Find where the given text appears and provide that cell's center as (x, y) coordinate. 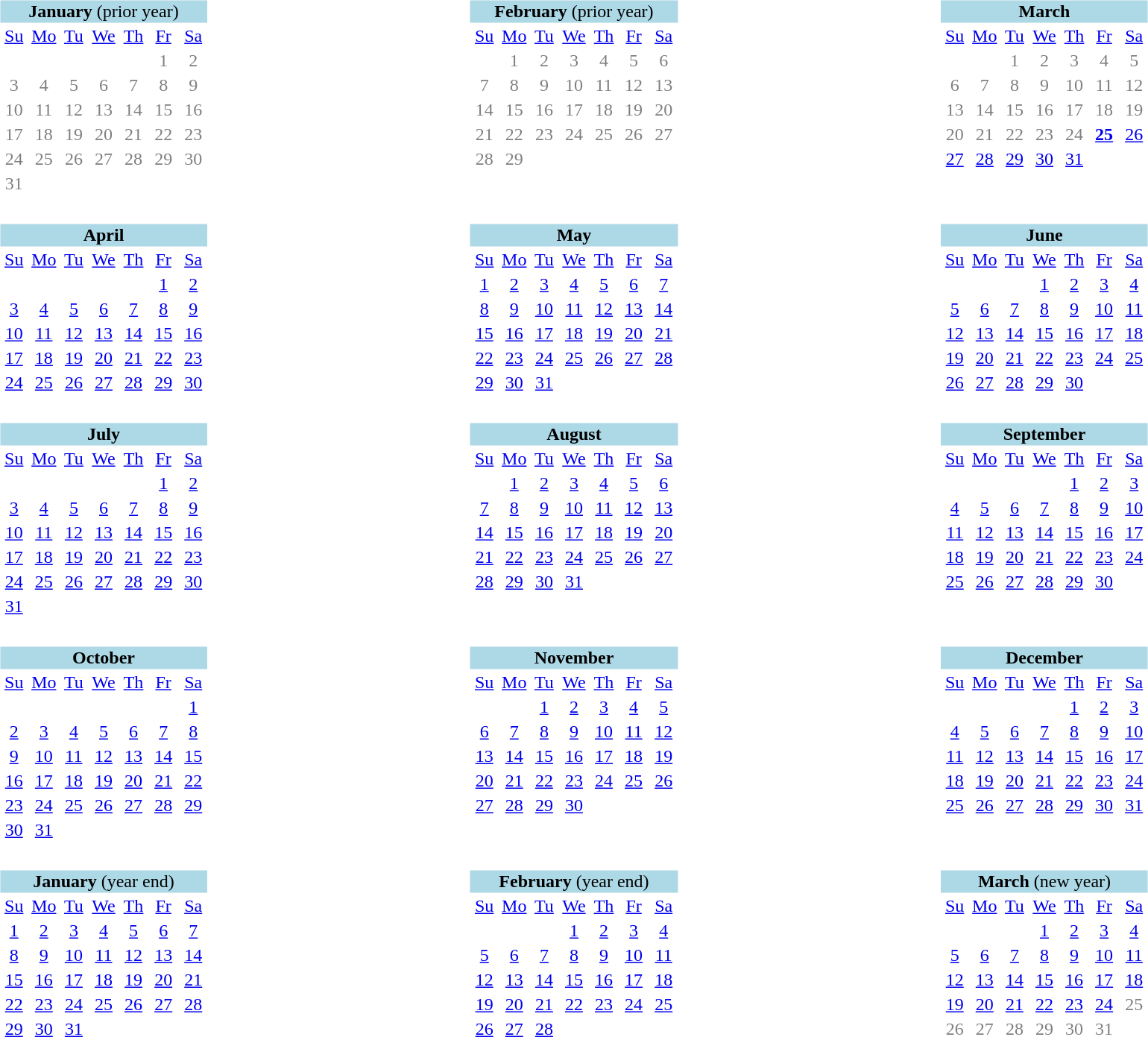
August Su Mo Tu We Th Fr Sa 1 2 3 4 5 6 7 8 9 10 11 12 13 14 15 16 17 18 19 20 21 22 23 24 25 26 27 28 29 30 31 (565, 510)
April (104, 235)
May Su Mo Tu We Th Fr Sa 1 2 3 4 5 6 7 8 9 10 11 12 13 14 15 16 17 18 19 20 21 22 23 24 25 26 27 28 29 30 31 (565, 299)
January (year end) (104, 882)
July (104, 435)
March (new year) (1044, 882)
December (1044, 658)
February (prior year) (574, 11)
June (1044, 235)
January (prior year) (104, 11)
November (574, 658)
September (1044, 435)
August (574, 435)
May (574, 235)
November Su Mo Tu We Th Fr Sa 1 2 3 4 5 6 7 8 9 10 11 12 13 14 15 16 17 18 19 20 21 22 23 24 25 26 27 28 29 30 (565, 734)
March (1044, 11)
February (year end) (574, 882)
October (104, 658)
